Identify which cell holds the provided text, then report its (X, Y) central coordinate. 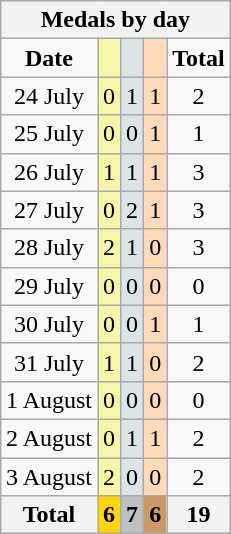
28 July (48, 248)
31 July (48, 362)
Medals by day (115, 20)
3 August (48, 477)
19 (199, 515)
Date (48, 58)
29 July (48, 286)
25 July (48, 134)
7 (132, 515)
24 July (48, 96)
27 July (48, 210)
30 July (48, 324)
26 July (48, 172)
2 August (48, 438)
1 August (48, 400)
